For the text-containing cell, return its midpoint in (X, Y) coordinate format. 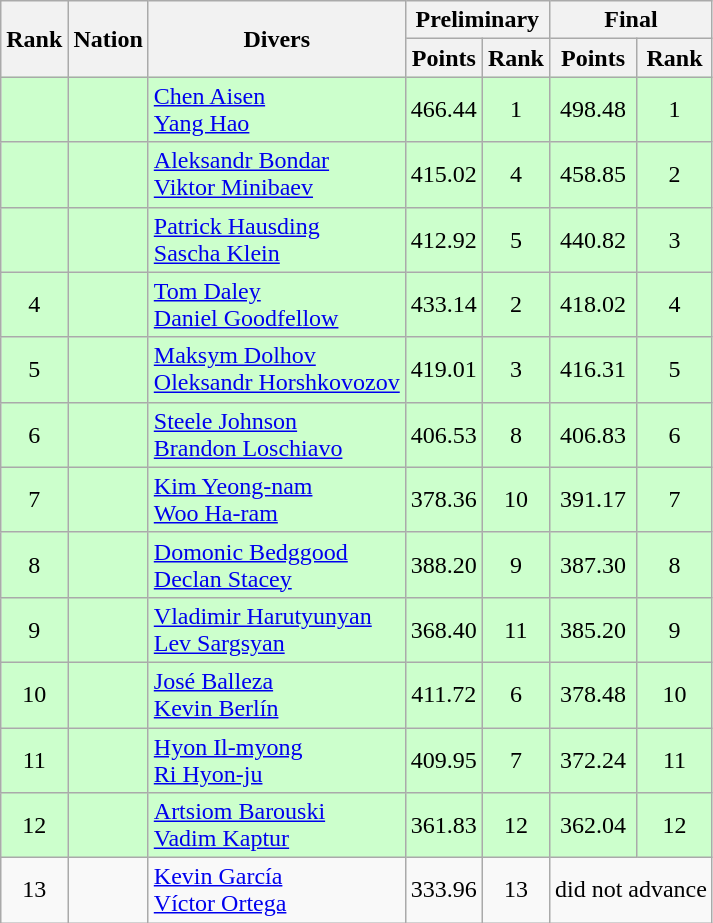
388.20 (444, 564)
372.24 (592, 760)
409.95 (444, 760)
415.02 (444, 174)
Tom DaleyDaniel Goodfellow (276, 304)
Preliminary (477, 20)
378.48 (592, 694)
368.40 (444, 630)
Domonic BedggoodDeclan Stacey (276, 564)
440.82 (592, 240)
José BallezaKevin Berlín (276, 694)
Chen AisenYang Hao (276, 110)
Kim Yeong-namWoo Ha-ram (276, 500)
406.83 (592, 434)
387.30 (592, 564)
Vladimir HarutyunyanLev Sargsyan (276, 630)
333.96 (444, 890)
418.02 (592, 304)
Steele JohnsonBrandon Loschiavo (276, 434)
406.53 (444, 434)
did not advance (630, 890)
362.04 (592, 826)
412.92 (444, 240)
385.20 (592, 630)
Final (630, 20)
391.17 (592, 500)
361.83 (444, 826)
411.72 (444, 694)
466.44 (444, 110)
Hyon Il-myongRi Hyon-ju (276, 760)
378.36 (444, 500)
Kevin GarcíaVíctor Ortega (276, 890)
Divers (276, 39)
Nation (108, 39)
433.14 (444, 304)
458.85 (592, 174)
Maksym DolhovOleksandr Horshkovozov (276, 370)
Artsiom BarouskiVadim Kaptur (276, 826)
419.01 (444, 370)
Aleksandr BondarViktor Minibaev (276, 174)
498.48 (592, 110)
416.31 (592, 370)
Patrick HausdingSascha Klein (276, 240)
